Determine the [X, Y] coordinate at the center of the cell enclosing the given text.  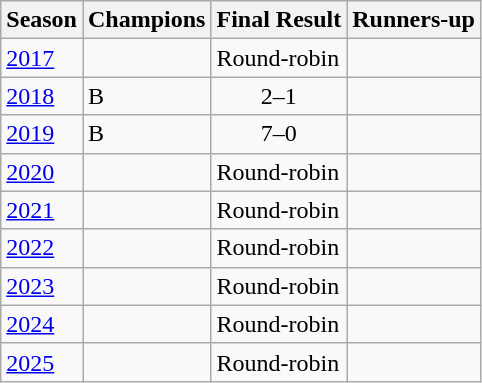
Final Result [279, 20]
7–0 [279, 134]
Season [42, 20]
2019 [42, 134]
2020 [42, 172]
Runners-up [414, 20]
Champions [146, 20]
2018 [42, 96]
2023 [42, 286]
2–1 [279, 96]
2022 [42, 248]
2017 [42, 58]
2021 [42, 210]
2025 [42, 362]
2024 [42, 324]
